Detect which cell encompasses the target text, then output its [X, Y] center coordinate. 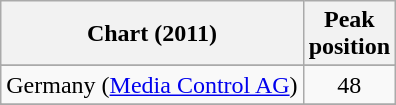
Chart (2011) [152, 34]
Peakposition [349, 34]
Germany (Media Control AG) [152, 85]
48 [349, 85]
